Return the (x, y) coordinate for the center point of the cell that contains the specified text.  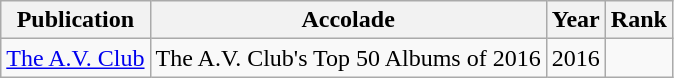
Accolade (348, 20)
2016 (576, 58)
Rank (638, 20)
The A.V. Club (76, 58)
Year (576, 20)
The A.V. Club's Top 50 Albums of 2016 (348, 58)
Publication (76, 20)
